Pinpoint the cell where the given text exists, returning its [X, Y] midpoint coordinate. 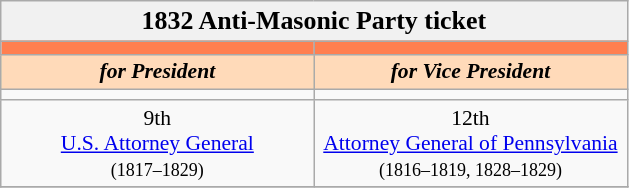
9thU.S. Attorney General(1817–1829) [158, 144]
for President [158, 72]
1832 Anti-Masonic Party ticket [314, 21]
12thAttorney General of Pennsylvania(1816–1819, 1828–1829) [470, 144]
for Vice President [470, 72]
